Output the (x, y) coordinate of the center of the cell containing the given text.  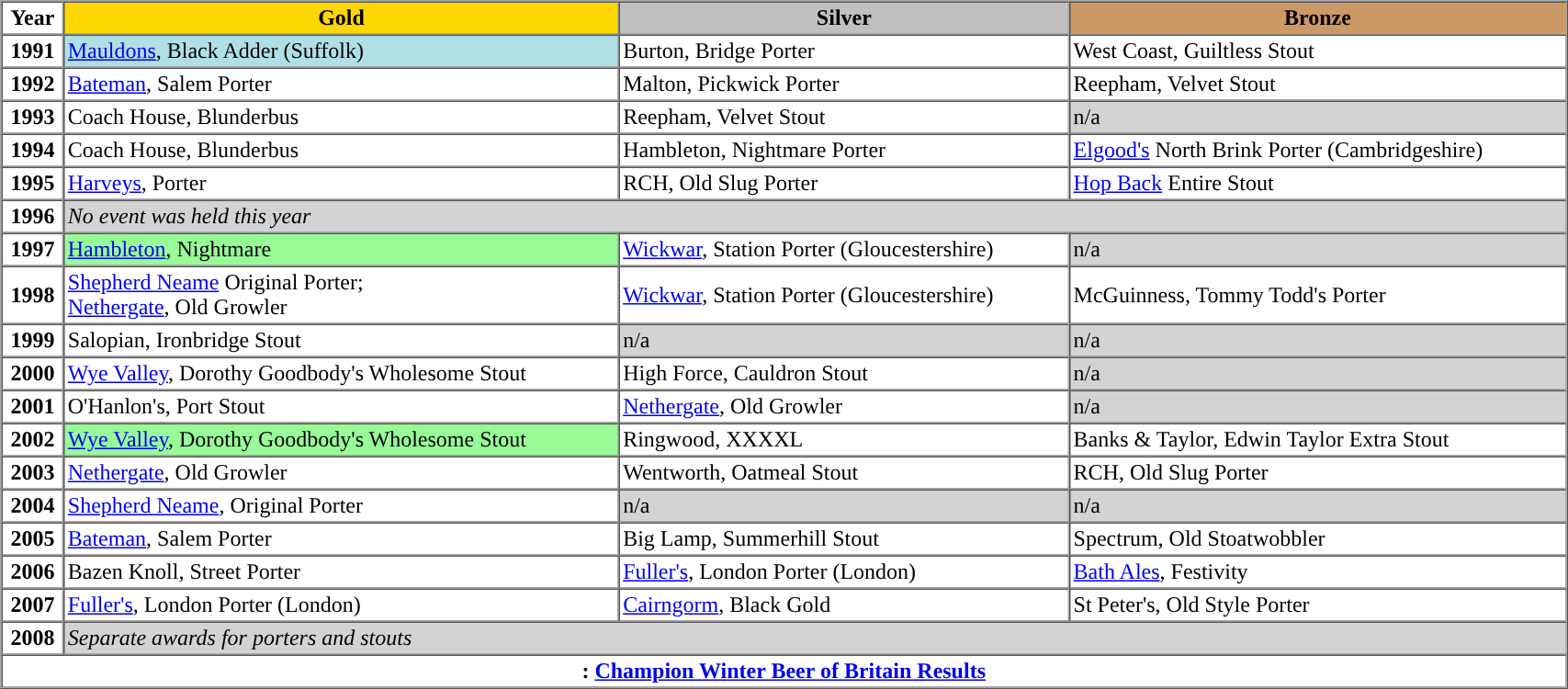
Salopian, Ironbridge Stout (341, 340)
No event was held this year (815, 217)
Year (33, 18)
Hambleton, Nightmare Porter (844, 151)
St Peter's, Old Style Porter (1317, 604)
Elgood's North Brink Porter (Cambridgeshire) (1317, 151)
West Coast, Guiltless Stout (1317, 51)
Malton, Pickwick Porter (844, 85)
Silver (844, 18)
Bronze (1317, 18)
: Champion Winter Beer of Britain Results (784, 671)
2005 (33, 538)
Shepherd Neame Original Porter; Nethergate, Old Growler (341, 296)
Mauldons, Black Adder (Suffolk) (341, 51)
1994 (33, 151)
Bazen Knoll, Street Porter (341, 571)
2006 (33, 571)
1998 (33, 296)
2000 (33, 373)
1995 (33, 184)
1996 (33, 217)
Wentworth, Oatmeal Stout (844, 472)
1993 (33, 118)
Big Lamp, Summerhill Stout (844, 538)
Gold (341, 18)
1999 (33, 340)
2002 (33, 439)
Hambleton, Nightmare (341, 250)
Bath Ales, Festivity (1317, 571)
1992 (33, 85)
Ringwood, XXXXL (844, 439)
Spectrum, Old Stoatwobbler (1317, 538)
Shepherd Neame, Original Porter (341, 505)
2001 (33, 406)
High Force, Cauldron Stout (844, 373)
2004 (33, 505)
McGuinness, Tommy Todd's Porter (1317, 296)
Banks & Taylor, Edwin Taylor Extra Stout (1317, 439)
O'Hanlon's, Port Stout (341, 406)
Cairngorm, Black Gold (844, 604)
2008 (33, 638)
1991 (33, 51)
Hop Back Entire Stout (1317, 184)
Burton, Bridge Porter (844, 51)
1997 (33, 250)
Harveys, Porter (341, 184)
2003 (33, 472)
2007 (33, 604)
Separate awards for porters and stouts (815, 638)
